Provide the [X, Y] coordinate of the cell's center where the given text is located.  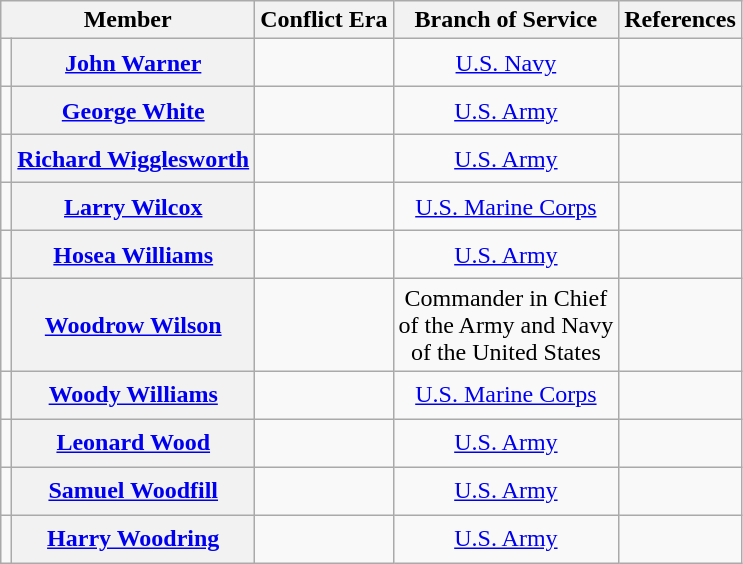
Richard Wigglesworth [134, 159]
U.S. Navy [506, 63]
Commander in Chiefof the Army and Navyof the United States [506, 325]
Larry Wilcox [134, 207]
Harry Woodring [134, 539]
George White [134, 111]
John Warner [134, 63]
Leonard Wood [134, 443]
References [680, 20]
Branch of Service [506, 20]
Samuel Woodfill [134, 491]
Woodrow Wilson [134, 325]
Conflict Era [324, 20]
Woody Williams [134, 395]
Member [128, 20]
Hosea Williams [134, 255]
